Detect which cell encompasses the target text, then output its [x, y] center coordinate. 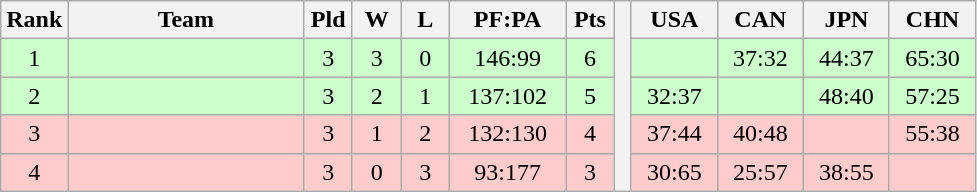
132:130 [508, 134]
6 [590, 58]
JPN [846, 20]
30:65 [674, 172]
Pts [590, 20]
25:57 [760, 172]
USA [674, 20]
37:44 [674, 134]
137:102 [508, 96]
CHN [932, 20]
PF:PA [508, 20]
146:99 [508, 58]
32:37 [674, 96]
38:55 [846, 172]
40:48 [760, 134]
5 [590, 96]
37:32 [760, 58]
L [426, 20]
W [376, 20]
Team [186, 20]
55:38 [932, 134]
Rank [34, 20]
93:177 [508, 172]
Pld [328, 20]
48:40 [846, 96]
65:30 [932, 58]
CAN [760, 20]
44:37 [846, 58]
57:25 [932, 96]
